Scan for the cell matching the given text and deliver its [x, y] coordinate at center. 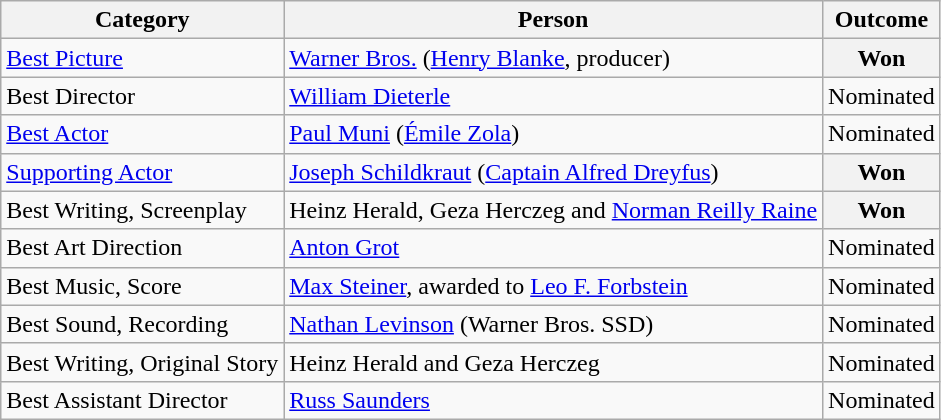
Best Actor [142, 134]
Best Director [142, 96]
Best Sound, Recording [142, 324]
Russ Saunders [554, 400]
Outcome [882, 20]
Category [142, 20]
Max Steiner, awarded to Leo F. Forbstein [554, 286]
Best Writing, Original Story [142, 362]
William Dieterle [554, 96]
Heinz Herald and Geza Herczeg [554, 362]
Best Assistant Director [142, 400]
Person [554, 20]
Nathan Levinson (Warner Bros. SSD) [554, 324]
Anton Grot [554, 248]
Best Art Direction [142, 248]
Best Writing, Screenplay [142, 210]
Joseph Schildkraut (Captain Alfred Dreyfus) [554, 172]
Warner Bros. (Henry Blanke, producer) [554, 58]
Best Picture [142, 58]
Supporting Actor [142, 172]
Paul Muni (Émile Zola) [554, 134]
Best Music, Score [142, 286]
Heinz Herald, Geza Herczeg and Norman Reilly Raine [554, 210]
